Detect which cell encompasses the target text, then output its (X, Y) center coordinate. 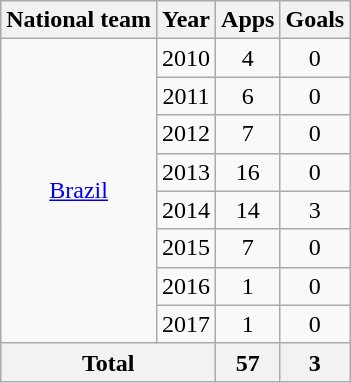
16 (248, 172)
National team (79, 20)
2010 (186, 58)
2014 (186, 210)
14 (248, 210)
2016 (186, 286)
2013 (186, 172)
Apps (248, 20)
Goals (315, 20)
2012 (186, 134)
4 (248, 58)
Year (186, 20)
2011 (186, 96)
57 (248, 362)
Brazil (79, 191)
6 (248, 96)
Total (108, 362)
2015 (186, 248)
2017 (186, 324)
